Extract the [x, y] coordinate from the center of the cell holding the provided text.  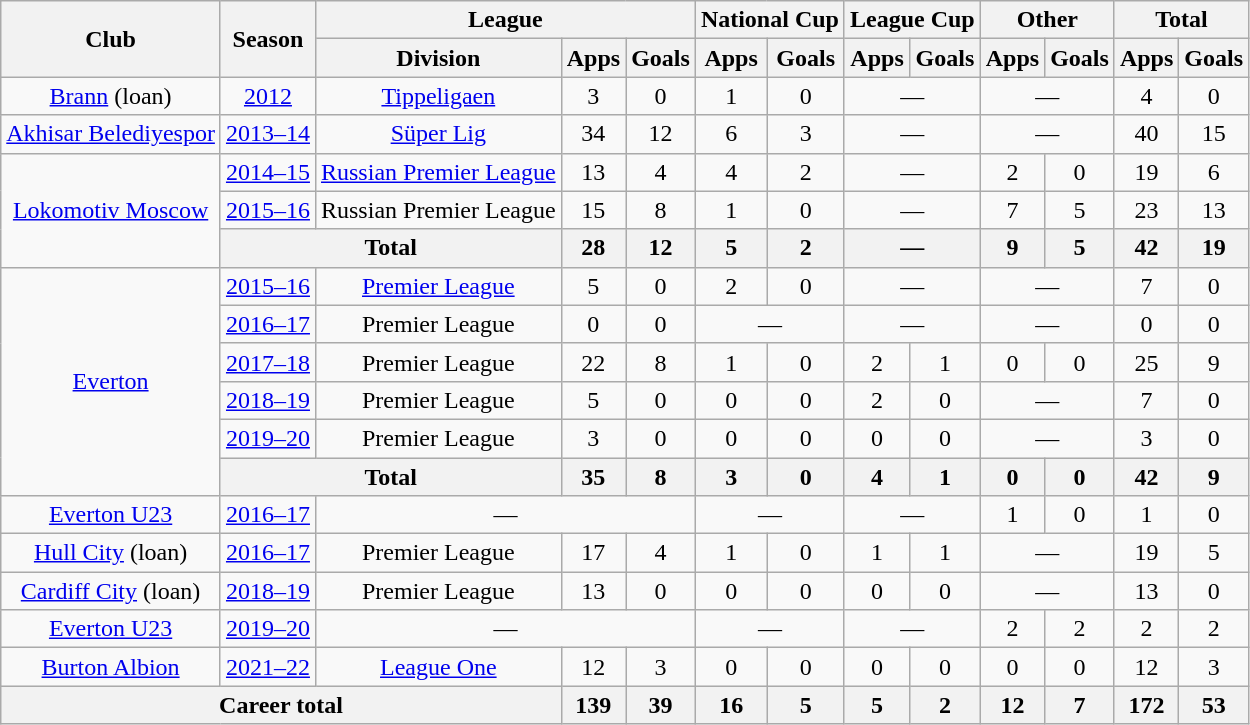
Career total [281, 705]
Everton [111, 381]
Division [438, 58]
2014–15 [268, 172]
25 [1146, 362]
40 [1146, 134]
16 [731, 705]
League One [438, 667]
Süper Lig [438, 134]
Tippeligaen [438, 96]
National Cup [770, 20]
Lokomotiv Moscow [111, 210]
Cardiff City (loan) [111, 591]
Season [268, 39]
2013–14 [268, 134]
2021–22 [268, 667]
Club [111, 39]
172 [1146, 705]
35 [593, 477]
Hull City (loan) [111, 553]
139 [593, 705]
23 [1146, 210]
34 [593, 134]
2017–18 [268, 362]
39 [661, 705]
17 [593, 553]
22 [593, 362]
Akhisar Belediyespor [111, 134]
Brann (loan) [111, 96]
Burton Albion [111, 667]
2012 [268, 96]
League [505, 20]
Other [1047, 20]
28 [593, 248]
League Cup [912, 20]
53 [1214, 705]
